For the text-containing cell, return its midpoint in (x, y) coordinate format. 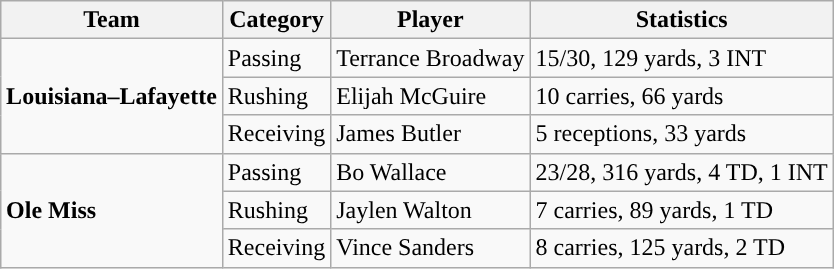
Louisiana–Lafayette (112, 96)
7 carries, 89 yards, 1 TD (682, 210)
5 receptions, 33 yards (682, 134)
15/30, 129 yards, 3 INT (682, 58)
Statistics (682, 20)
James Butler (430, 134)
Vince Sanders (430, 248)
Jaylen Walton (430, 210)
Ole Miss (112, 210)
10 carries, 66 yards (682, 96)
Team (112, 20)
8 carries, 125 yards, 2 TD (682, 248)
Bo Wallace (430, 172)
Terrance Broadway (430, 58)
Elijah McGuire (430, 96)
23/28, 316 yards, 4 TD, 1 INT (682, 172)
Category (276, 20)
Player (430, 20)
